Find where the given text appears and provide that cell's center as [X, Y] coordinate. 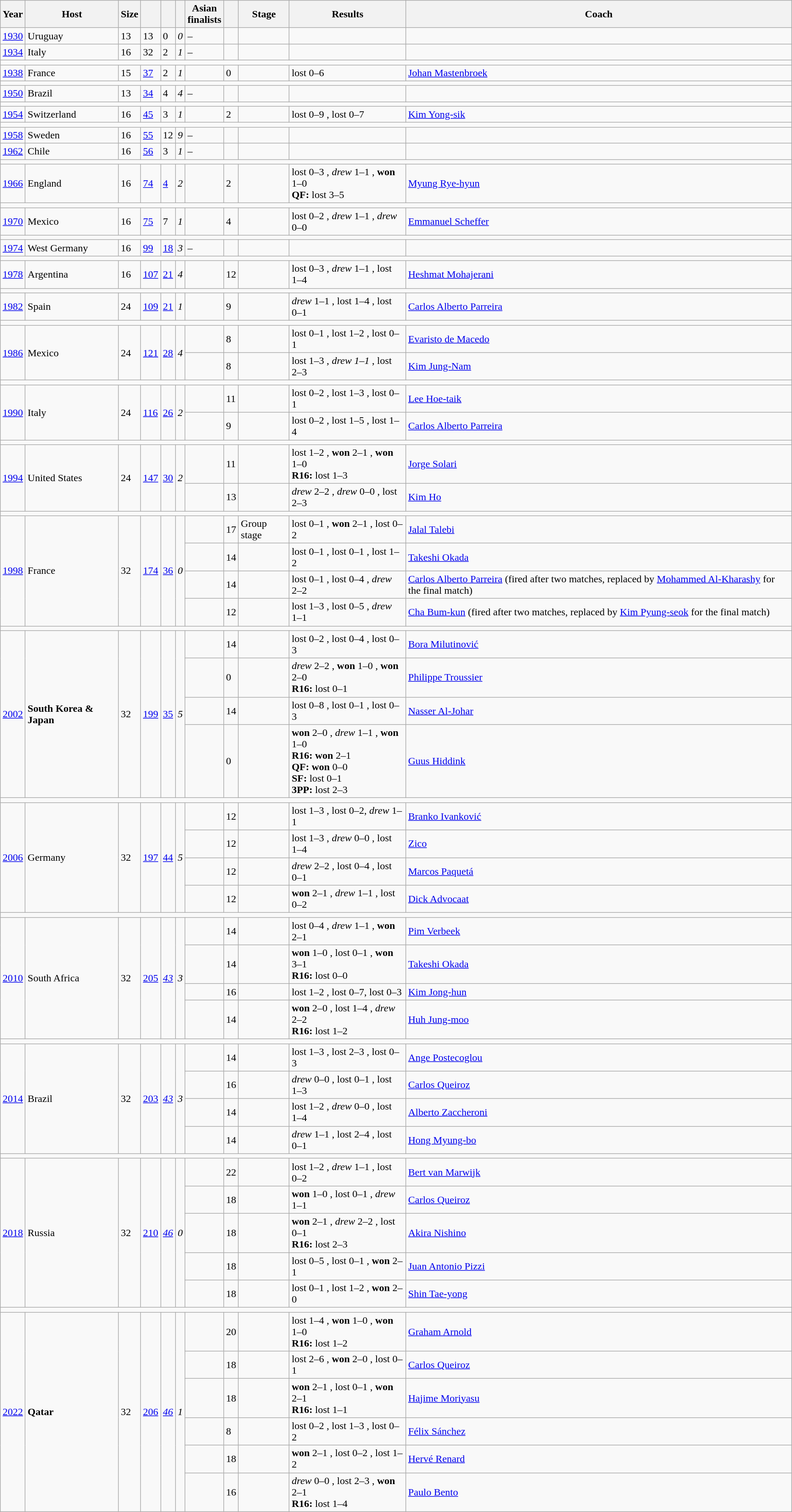
lost 1–2 , won 2–1 , won 1–0 R16: lost 1–3 [348, 464]
lost 1–3 , drew 1–1 , lost 2–3 [348, 366]
Carlos Alberto Parreira (fired after two matches, replaced by Mohammed Al-Kharashy for the final match) [599, 585]
Ange Postecoglou [599, 1057]
Myung Rye-hyun [599, 184]
drew 0–0 , lost 0–1 , lost 1–3 [348, 1085]
174 [151, 571]
37 [151, 73]
Alberto Zaccheroni [599, 1112]
Results [348, 14]
Kim Jung-Nam [599, 366]
Philippe Troussier [599, 678]
1970 [13, 222]
lost 0–2 , lost 0–4 , lost 0–3 [348, 644]
lost 0–2 , lost 1–5 , lost 1–4 [348, 426]
1994 [13, 478]
lost 1–3 , lost 2–3 , lost 0–3 [348, 1057]
lost 0–3 , drew 1–1 , won 1–0 QF: lost 3–5 [348, 184]
won 1–0 , lost 0–1 , won 3–1 R16: lost 0–0 [348, 964]
1974 [13, 248]
Huh Jung-moo [599, 1019]
lost 0–1 , lost 1–2 , won 2–0 [348, 1294]
74 [151, 184]
56 [151, 151]
lost 0–9 , lost 0–7 [348, 114]
lost 0–1 , lost 0–1 , lost 1–2 [348, 557]
Year [13, 14]
South Africa [72, 978]
20 [231, 1332]
won 2–1 , lost 0–2 , lost 1–2 [348, 1459]
won 2–1 , drew 2–2 , lost 0–1 R16: lost 2–3 [348, 1233]
Kim Yong-sik [599, 114]
Sweden [72, 135]
205 [151, 978]
1982 [13, 306]
1998 [13, 571]
28 [168, 353]
Paulo Bento [599, 1492]
36 [168, 571]
drew 2–2 , won 1–0 , won 2–0 R16: lost 0–1 [348, 678]
lost 1–2 , lost 0–7, lost 0–3 [348, 992]
Jalal Talebi [599, 530]
45 [151, 114]
1958 [13, 135]
107 [151, 274]
lost 1–3 , lost 0–5 , drew 1–1 [348, 612]
44 [168, 857]
Spain [72, 306]
1962 [13, 151]
7 [168, 222]
lost 0–1 , lost 1–2 , lost 0–1 [348, 339]
Johan Mastenbroek [599, 73]
Bora Milutinović [599, 644]
22 [231, 1172]
2006 [13, 857]
1938 [13, 73]
lost 0–1 , won 2–1 , lost 0–2 [348, 530]
Size [129, 14]
Graham Arnold [599, 1332]
Hajime Moriyasu [599, 1398]
75 [151, 222]
Uruguay [72, 36]
England [72, 184]
2010 [13, 978]
109 [151, 306]
199 [151, 714]
United States [72, 478]
lost 0–2 , lost 1–3 , lost 0–2 [348, 1431]
Dick Advocaat [599, 899]
116 [151, 412]
Félix Sánchez [599, 1431]
Hong Myung-bo [599, 1140]
Jorge Solari [599, 464]
1934 [13, 52]
55 [151, 135]
Switzerland [72, 114]
Germany [72, 857]
1966 [13, 184]
Hervé Renard [599, 1459]
Akira Nishino [599, 1233]
lost 0–1 , lost 0–4 , drew 2–2 [348, 585]
Bert van Marwijk [599, 1172]
Host [72, 14]
drew 2–2 , drew 0–0 , lost 2–3 [348, 498]
197 [151, 857]
Lee Hoe-taik [599, 399]
won 2–0 , lost 1–4 , drew 2–2 R16: lost 1–2 [348, 1019]
34 [151, 94]
2018 [13, 1233]
Argentina [72, 274]
2014 [13, 1099]
35 [168, 714]
121 [151, 353]
15 [129, 73]
lost 0–6 [348, 73]
Juan Antonio Pizzi [599, 1266]
203 [151, 1099]
Qatar [72, 1412]
South Korea & Japan [72, 714]
drew 1–1 , lost 1–4 , lost 0–1 [348, 306]
17 [231, 530]
2002 [13, 714]
lost 1–2 , drew 1–1 , lost 0–2 [348, 1172]
won 2–1 , lost 0–1 , won 2–1 R16: lost 1–1 [348, 1398]
Zico [599, 844]
lost 1–2 , drew 0–0 , lost 1–4 [348, 1112]
1978 [13, 274]
1990 [13, 412]
drew 2–2 , lost 0–4 , lost 0–1 [348, 871]
lost 1–3 , lost 0–2, drew 1–1 [348, 816]
Asianfinalists [205, 14]
99 [151, 248]
1954 [13, 114]
2022 [13, 1412]
Shin Tae-yong [599, 1294]
30 [168, 478]
Stage [264, 14]
Emmanuel Scheffer [599, 222]
Russia [72, 1233]
lost 2–6 , won 2–0 , lost 0–1 [348, 1365]
Branko Ivanković [599, 816]
1950 [13, 94]
lost 0–5 , lost 0–1 , won 2–1 [348, 1266]
147 [151, 478]
lost 0–2 , drew 1–1 , drew 0–0 [348, 222]
lost 0–3 , drew 1–1 , lost 1–4 [348, 274]
1930 [13, 36]
Kim Ho [599, 498]
Nasser Al-Johar [599, 711]
206 [151, 1412]
Cha Bum-kun (fired after two matches, replaced by Kim Pyung-seok for the final match) [599, 612]
lost 0–2 , lost 1–3 , lost 0–1 [348, 399]
210 [151, 1233]
Group stage [264, 530]
Marcos Paquetá [599, 871]
Guus Hiddink [599, 761]
Kim Jong-hun [599, 992]
Evaristo de Macedo [599, 339]
West Germany [72, 248]
Pim Verbeek [599, 931]
won 1–0 , lost 0–1 , drew 1–1 [348, 1199]
Chile [72, 151]
lost 1–3 , drew 0–0 , lost 1–4 [348, 844]
26 [168, 412]
1986 [13, 353]
Coach [599, 14]
lost 0–8 , lost 0–1 , lost 0–3 [348, 711]
lost 1–4 , won 1–0 , won 1–0 R16: lost 1–2 [348, 1332]
won 2–1 , drew 1–1 , lost 0–2 [348, 899]
won 2–0 , drew 1–1 , won 1–0 R16: won 2–1 QF: won 0–0 SF: lost 0–1 3PP: lost 2–3 [348, 761]
drew 0–0 , lost 2–3 , won 2–1 R16: lost 1–4 [348, 1492]
Heshmat Mohajerani [599, 274]
drew 1–1 , lost 2–4 , lost 0–1 [348, 1140]
lost 0–4 , drew 1–1 , won 2–1 [348, 931]
